Return (x, y) of the center of cell containing provided text 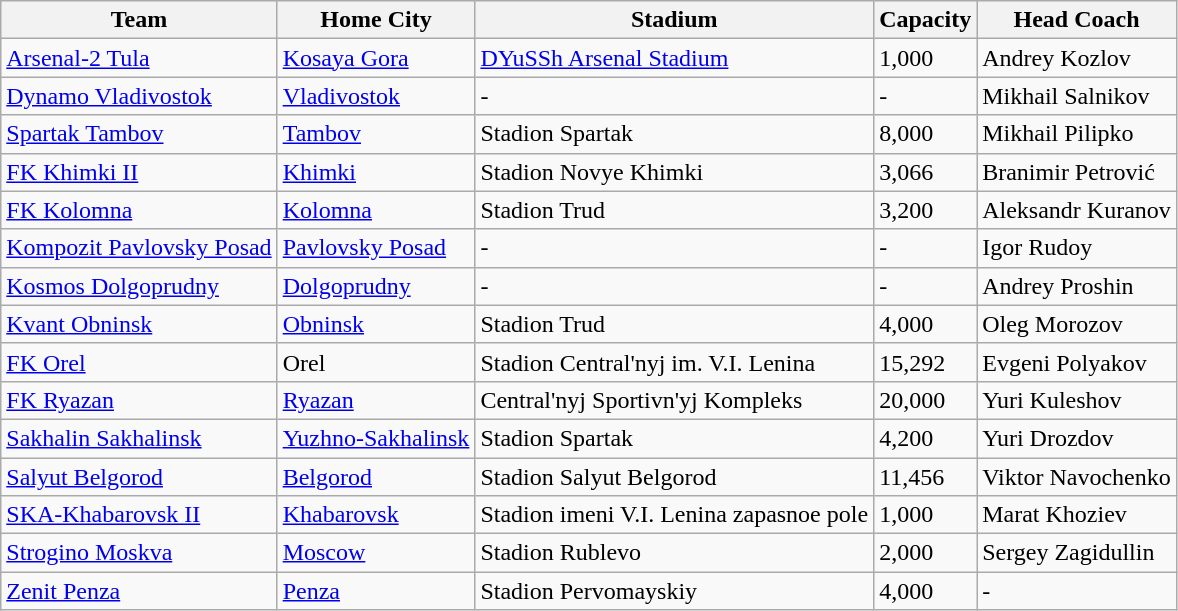
20,000 (926, 400)
Stadium (674, 20)
Head Coach (1077, 20)
DYuSSh Arsenal Stadium (674, 58)
4,200 (926, 438)
Stadion Salyut Belgorod (674, 477)
FK Orel (139, 362)
Obninsk (376, 324)
Sergey Zagidullin (1077, 553)
2,000 (926, 553)
Stadion Central'nyj im. V.I. Lenina (674, 362)
Khabarovsk (376, 515)
FK Ryazan (139, 400)
Mikhail Salnikov (1077, 96)
Yuri Kuleshov (1077, 400)
Home City (376, 20)
Strogino Moskva (139, 553)
8,000 (926, 134)
Branimir Petrović (1077, 172)
Orel (376, 362)
Marat Khoziev (1077, 515)
Central'nyj Sportivn'yj Kompleks (674, 400)
Viktor Navochenko (1077, 477)
Belgorod (376, 477)
Dynamo Vladivostok (139, 96)
Stadion Rublevo (674, 553)
15,292 (926, 362)
11,456 (926, 477)
Andrey Kozlov (1077, 58)
Ryazan (376, 400)
Oleg Morozov (1077, 324)
Sakhalin Sakhalinsk (139, 438)
3,200 (926, 210)
Andrey Proshin (1077, 286)
Igor Rudoy (1077, 248)
Kosaya Gora (376, 58)
Penza (376, 591)
Khimki (376, 172)
FK Khimki II (139, 172)
Stadion Novye Khimki (674, 172)
Salyut Belgorod (139, 477)
3,066 (926, 172)
Kvant Obninsk (139, 324)
Evgeni Polyakov (1077, 362)
Tambov (376, 134)
Kolomna (376, 210)
Team (139, 20)
Stadion imeni V.I. Lenina zapasnoe pole (674, 515)
Spartak Tambov (139, 134)
FK Kolomna (139, 210)
Moscow (376, 553)
Capacity (926, 20)
Zenit Penza (139, 591)
Kosmos Dolgoprudny (139, 286)
Mikhail Pilipko (1077, 134)
Pavlovsky Posad (376, 248)
Aleksandr Kuranov (1077, 210)
SKA-Khabarovsk II (139, 515)
Dolgoprudny (376, 286)
Stadion Pervomayskiy (674, 591)
Yuzhno-Sakhalinsk (376, 438)
Yuri Drozdov (1077, 438)
Arsenal-2 Tula (139, 58)
Kompozit Pavlovsky Posad (139, 248)
Vladivostok (376, 96)
